Extract the [X, Y] coordinate from the center of the cell holding the provided text.  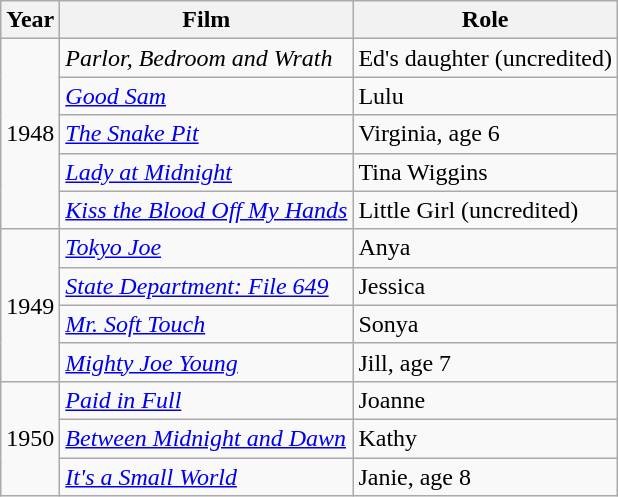
Tokyo Joe [206, 248]
Between Midnight and Dawn [206, 438]
Jill, age 7 [486, 362]
Film [206, 20]
Lulu [486, 96]
Parlor, Bedroom and Wrath [206, 58]
State Department: File 649 [206, 286]
Mighty Joe Young [206, 362]
Sonya [486, 324]
Year [30, 20]
Ed's daughter (uncredited) [486, 58]
1948 [30, 134]
The Snake Pit [206, 134]
Good Sam [206, 96]
Little Girl (uncredited) [486, 210]
Anya [486, 248]
Virginia, age 6 [486, 134]
1949 [30, 305]
Role [486, 20]
Kiss the Blood Off My Hands [206, 210]
Jessica [486, 286]
Kathy [486, 438]
Tina Wiggins [486, 172]
Joanne [486, 400]
Janie, age 8 [486, 477]
1950 [30, 438]
Paid in Full [206, 400]
Mr. Soft Touch [206, 324]
Lady at Midnight [206, 172]
It's a Small World [206, 477]
